Determine the [x, y] coordinate at the center of the cell enclosing the given text.  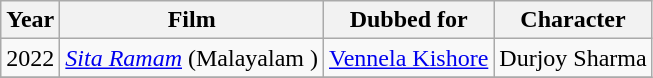
Year [30, 20]
Character [573, 20]
Durjoy Sharma [573, 58]
Dubbed for [408, 20]
2022 [30, 58]
Film [192, 20]
Vennela Kishore [408, 58]
Sita Ramam (Malayalam ) [192, 58]
